Pinpoint the cell where the given text exists, returning its [x, y] midpoint coordinate. 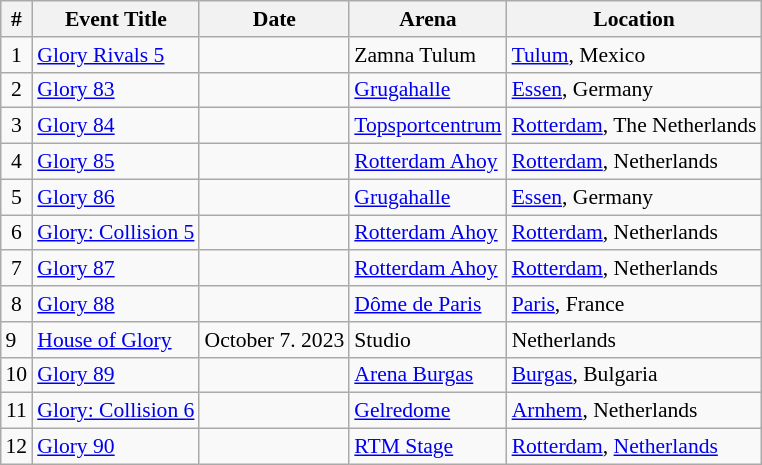
Glory Rivals 5 [116, 55]
Tulum, Mexico [634, 55]
Arnhem, Netherlands [634, 411]
Topsportcentrum [428, 126]
Gelredome [428, 411]
Glory: Collision 5 [116, 233]
Glory 85 [116, 162]
House of Glory [116, 340]
7 [17, 269]
9 [17, 340]
Glory 89 [116, 375]
October 7. 2023 [274, 340]
Zamna Tulum [428, 55]
8 [17, 304]
2 [17, 90]
3 [17, 126]
Glory 86 [116, 197]
Studio [428, 340]
# [17, 19]
Dôme de Paris [428, 304]
Glory 90 [116, 447]
12 [17, 447]
Glory 84 [116, 126]
6 [17, 233]
Netherlands [634, 340]
Glory 83 [116, 90]
Paris, France [634, 304]
10 [17, 375]
Event Title [116, 19]
11 [17, 411]
1 [17, 55]
Burgas, Bulgaria [634, 375]
Date [274, 19]
5 [17, 197]
Location [634, 19]
Rotterdam, The Netherlands [634, 126]
Arena [428, 19]
Arena Burgas [428, 375]
RTM Stage [428, 447]
4 [17, 162]
Glory 87 [116, 269]
Glory 88 [116, 304]
Glory: Collision 6 [116, 411]
